Find where the given text appears and provide that cell's center as (X, Y) coordinate. 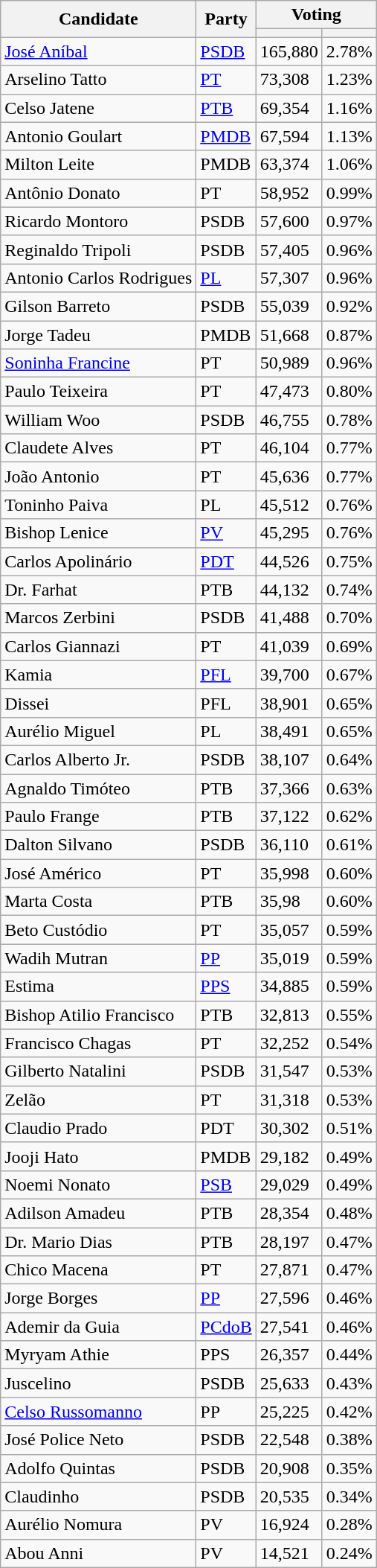
27,596 (289, 1298)
Adolfo Quintas (98, 1468)
Claudinho (98, 1497)
Juscelino (98, 1383)
37,366 (289, 788)
0.51% (349, 1128)
0.62% (349, 817)
51,668 (289, 334)
Beto Custódio (98, 930)
Zelão (98, 1100)
0.99% (349, 193)
Adilson Amadeu (98, 1213)
46,755 (289, 420)
0.28% (349, 1525)
Bishop Atilio Francisco (98, 1015)
69,354 (289, 108)
25,633 (289, 1383)
0.61% (349, 845)
1.16% (349, 108)
27,871 (289, 1270)
0.55% (349, 1015)
Claudete Alves (98, 448)
0.87% (349, 334)
Carlos Alberto Jr. (98, 759)
45,636 (289, 477)
29,029 (289, 1185)
31,547 (289, 1071)
36,110 (289, 845)
0.78% (349, 420)
Wadih Mutran (98, 958)
35,019 (289, 958)
PSB (226, 1185)
Gilberto Natalini (98, 1071)
0.97% (349, 221)
22,548 (289, 1440)
Myryam Athie (98, 1355)
Marta Costa (98, 902)
30,302 (289, 1128)
Milton Leite (98, 165)
PCdoB (226, 1327)
Carlos Apolinário (98, 561)
0.54% (349, 1043)
63,374 (289, 165)
Antonio Goulart (98, 136)
Antonio Carlos Rodrigues (98, 278)
67,594 (289, 136)
37,122 (289, 817)
41,039 (289, 646)
38,901 (289, 703)
32,252 (289, 1043)
44,132 (289, 590)
Celso Jatene (98, 108)
0.92% (349, 306)
165,880 (289, 51)
1.06% (349, 165)
0.67% (349, 675)
47,473 (289, 392)
57,405 (289, 249)
35,98 (289, 902)
38,491 (289, 731)
0.69% (349, 646)
Jorge Borges (98, 1298)
Agnaldo Timóteo (98, 788)
50,989 (289, 363)
João Antonio (98, 477)
0.35% (349, 1468)
32,813 (289, 1015)
31,318 (289, 1100)
35,998 (289, 873)
Toninho Paiva (98, 505)
28,354 (289, 1213)
Aurélio Miguel (98, 731)
1.13% (349, 136)
41,488 (289, 618)
Dr. Farhat (98, 590)
José Police Neto (98, 1440)
39,700 (289, 675)
Gilson Barreto (98, 306)
Marcos Zerbini (98, 618)
16,924 (289, 1525)
35,057 (289, 930)
1.23% (349, 80)
Aurélio Nomura (98, 1525)
Dr. Mario Dias (98, 1241)
Paulo Teixeira (98, 392)
2.78% (349, 51)
34,885 (289, 987)
28,197 (289, 1241)
0.38% (349, 1440)
0.24% (349, 1553)
25,225 (289, 1412)
Antônio Donato (98, 193)
29,182 (289, 1156)
20,908 (289, 1468)
Celso Russomanno (98, 1412)
0.48% (349, 1213)
57,307 (289, 278)
Party (226, 19)
Estima (98, 987)
William Woo (98, 420)
Candidate (98, 19)
Soninha Francine (98, 363)
0.63% (349, 788)
Kamia (98, 675)
46,104 (289, 448)
0.80% (349, 392)
Arselino Tatto (98, 80)
44,526 (289, 561)
Jooji Hato (98, 1156)
58,952 (289, 193)
Dissei (98, 703)
Claudio Prado (98, 1128)
Bishop Lenice (98, 533)
0.75% (349, 561)
Ricardo Montoro (98, 221)
0.64% (349, 759)
Carlos Giannazi (98, 646)
27,541 (289, 1327)
26,357 (289, 1355)
Voting (316, 15)
Francisco Chagas (98, 1043)
José Américo (98, 873)
José Aníbal (98, 51)
Paulo Frange (98, 817)
14,521 (289, 1553)
55,039 (289, 306)
45,512 (289, 505)
Ademir da Guia (98, 1327)
Chico Macena (98, 1270)
Abou Anni (98, 1553)
Reginaldo Tripoli (98, 249)
38,107 (289, 759)
45,295 (289, 533)
0.34% (349, 1497)
Jorge Tadeu (98, 334)
20,535 (289, 1497)
0.43% (349, 1383)
0.44% (349, 1355)
0.70% (349, 618)
0.42% (349, 1412)
57,600 (289, 221)
73,308 (289, 80)
0.74% (349, 590)
Noemi Nonato (98, 1185)
Dalton Silvano (98, 845)
